Output the [x, y] coordinate of the center of the cell containing the given text.  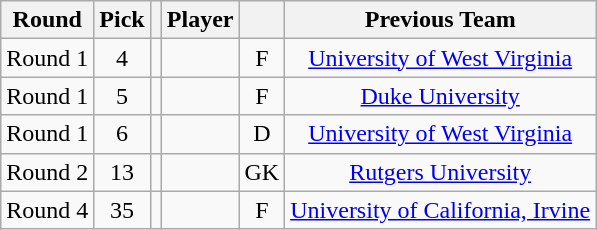
GK [262, 172]
Pick [122, 20]
Player [200, 20]
Duke University [440, 96]
D [262, 134]
5 [122, 96]
University of California, Irvine [440, 210]
6 [122, 134]
4 [122, 58]
Round 4 [48, 210]
Round [48, 20]
Rutgers University [440, 172]
Previous Team [440, 20]
Round 2 [48, 172]
35 [122, 210]
13 [122, 172]
